Capture the cell that displays the provided text and extract its (x, y) central coordinate. 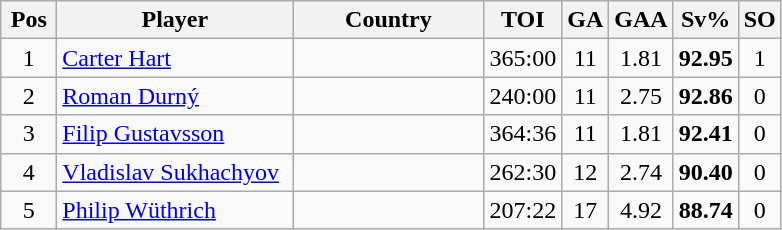
262:30 (523, 172)
88.74 (706, 210)
Filip Gustavsson (175, 134)
TOI (523, 20)
Vladislav Sukhachyov (175, 172)
92.41 (706, 134)
SO (760, 20)
3 (29, 134)
4 (29, 172)
Country (388, 20)
2.74 (641, 172)
364:36 (523, 134)
Carter Hart (175, 58)
92.95 (706, 58)
4.92 (641, 210)
207:22 (523, 210)
GA (586, 20)
90.40 (706, 172)
Roman Durný (175, 96)
Sv% (706, 20)
365:00 (523, 58)
5 (29, 210)
12 (586, 172)
92.86 (706, 96)
2 (29, 96)
240:00 (523, 96)
Pos (29, 20)
Philip Wüthrich (175, 210)
GAA (641, 20)
2.75 (641, 96)
17 (586, 210)
Player (175, 20)
